Capture the cell that displays the provided text and extract its (x, y) central coordinate. 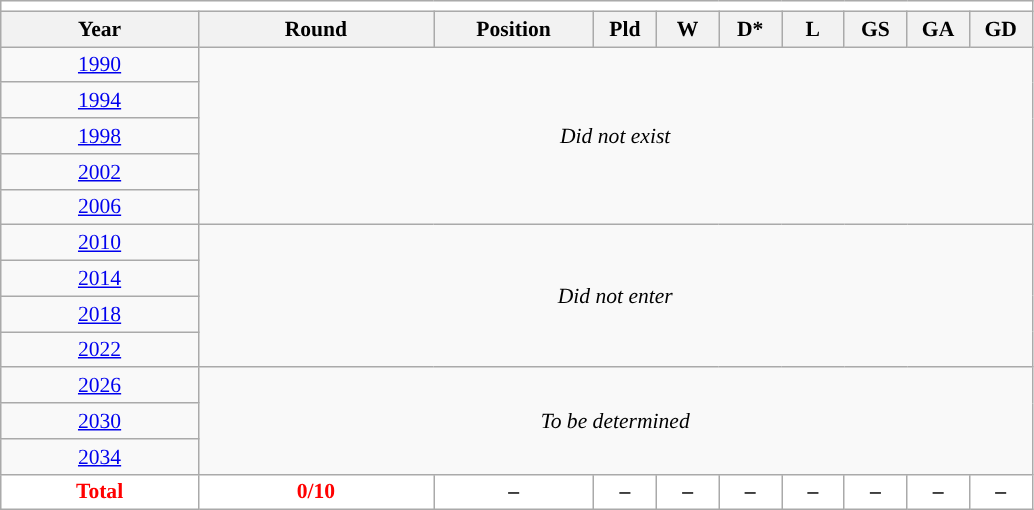
D* (750, 29)
To be determined (615, 422)
L (814, 29)
2030 (100, 421)
1990 (100, 65)
2014 (100, 279)
Did not exist (615, 136)
Position (514, 29)
0/10 (316, 492)
Round (316, 29)
Pld (626, 29)
GD (1000, 29)
2010 (100, 243)
2002 (100, 172)
W (688, 29)
Total (100, 492)
1994 (100, 101)
Did not enter (615, 296)
2022 (100, 350)
GS (876, 29)
Year (100, 29)
2026 (100, 386)
2034 (100, 457)
1998 (100, 136)
GA (938, 29)
2006 (100, 207)
2018 (100, 314)
